Extract the (x, y) coordinate from the center of the cell holding the provided text.  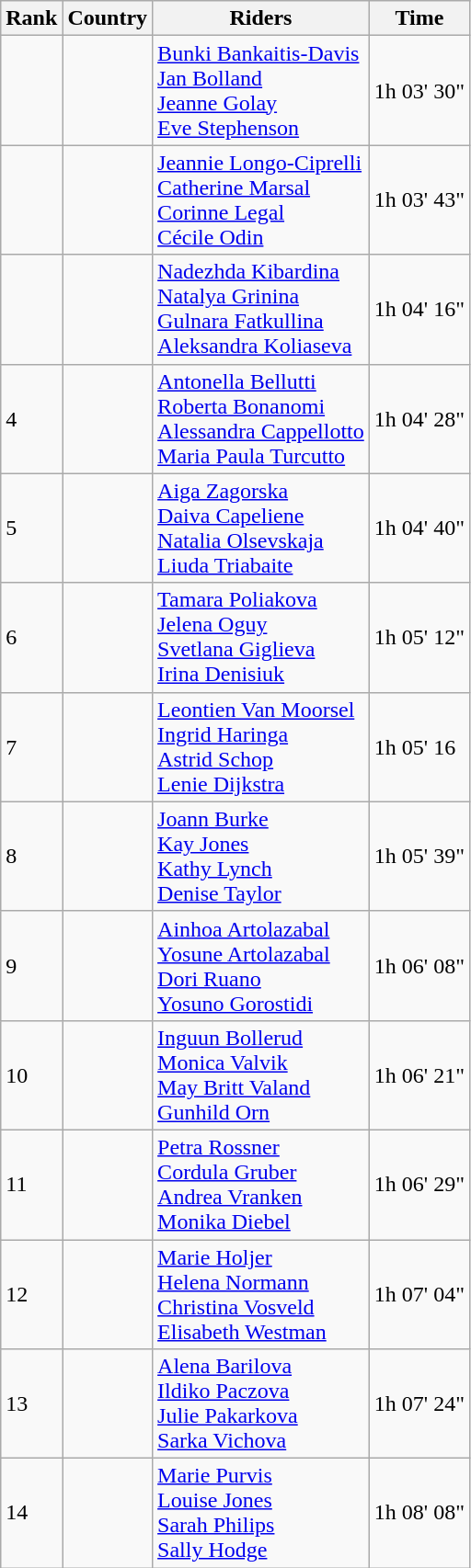
6 (31, 638)
8 (31, 857)
Inguun BollerudMonica ValvikMay Britt ValandGunhild Orn (261, 1075)
Country (108, 18)
14 (31, 1513)
Antonella BelluttiRoberta BonanomiAlessandra CappellottoMaria Paula Turcutto (261, 419)
9 (31, 965)
5 (31, 528)
1h 03' 30" (419, 90)
1h 06' 08" (419, 965)
13 (31, 1404)
7 (31, 746)
Aiga ZagorskaDaiva CapelieneNatalia OlsevskajaLiuda Triabaite (261, 528)
Time (419, 18)
Alena BarilovaIldiko PaczovaJulie PakarkovaSarka Vichova (261, 1404)
12 (31, 1294)
1h 04' 28" (419, 419)
Rank (31, 18)
11 (31, 1184)
1h 05' 16 (419, 746)
Nadezhda KibardinaNatalya GrininaGulnara FatkullinaAleksandra Koliaseva (261, 309)
1h 06' 21" (419, 1075)
1h 04' 40" (419, 528)
Bunki Bankaitis-DavisJan BollandJeanne GolayEve Stephenson (261, 90)
Marie PurvisLouise JonesSarah PhilipsSally Hodge (261, 1513)
4 (31, 419)
1h 07' 24" (419, 1404)
1h 07' 04" (419, 1294)
Marie HoljerHelena NormannChristina VosveldElisabeth Westman (261, 1294)
10 (31, 1075)
1h 05' 12" (419, 638)
Ainhoa ArtolazabalYosune ArtolazabalDori RuanoYosuno Gorostidi (261, 965)
Jeannie Longo-CiprelliCatherine MarsalCorinne LegalCécile Odin (261, 200)
Tamara PoliakovaJelena OguySvetlana GiglievaIrina Denisiuk (261, 638)
1h 03' 43" (419, 200)
1h 05' 39" (419, 857)
1h 04' 16" (419, 309)
Leontien Van MoorselIngrid HaringaAstrid SchopLenie Dijkstra (261, 746)
1h 06' 29" (419, 1184)
Petra RossnerCordula GruberAndrea VrankenMonika Diebel (261, 1184)
Riders (261, 18)
1h 08' 08" (419, 1513)
Joann BurkeKay JonesKathy LynchDenise Taylor (261, 857)
